Output the (x, y) coordinate of the center of the cell containing the given text.  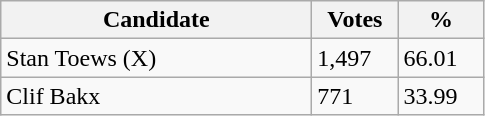
% (441, 20)
Candidate (156, 20)
771 (355, 96)
1,497 (355, 58)
66.01 (441, 58)
Stan Toews (X) (156, 58)
33.99 (441, 96)
Votes (355, 20)
Clif Bakx (156, 96)
